From the cell containing the given text, extract its center point as (x, y) coordinate. 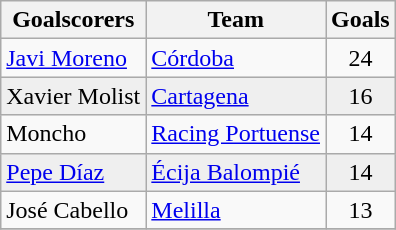
Xavier Molist (74, 96)
José Cabello (74, 210)
Melilla (236, 210)
Team (236, 20)
Goals (361, 20)
24 (361, 58)
13 (361, 210)
Racing Portuense (236, 134)
Écija Balompié (236, 172)
16 (361, 96)
Pepe Díaz (74, 172)
Moncho (74, 134)
Javi Moreno (74, 58)
Cartagena (236, 96)
Córdoba (236, 58)
Goalscorers (74, 20)
